Output the [X, Y] coordinate of the center of the cell containing the given text.  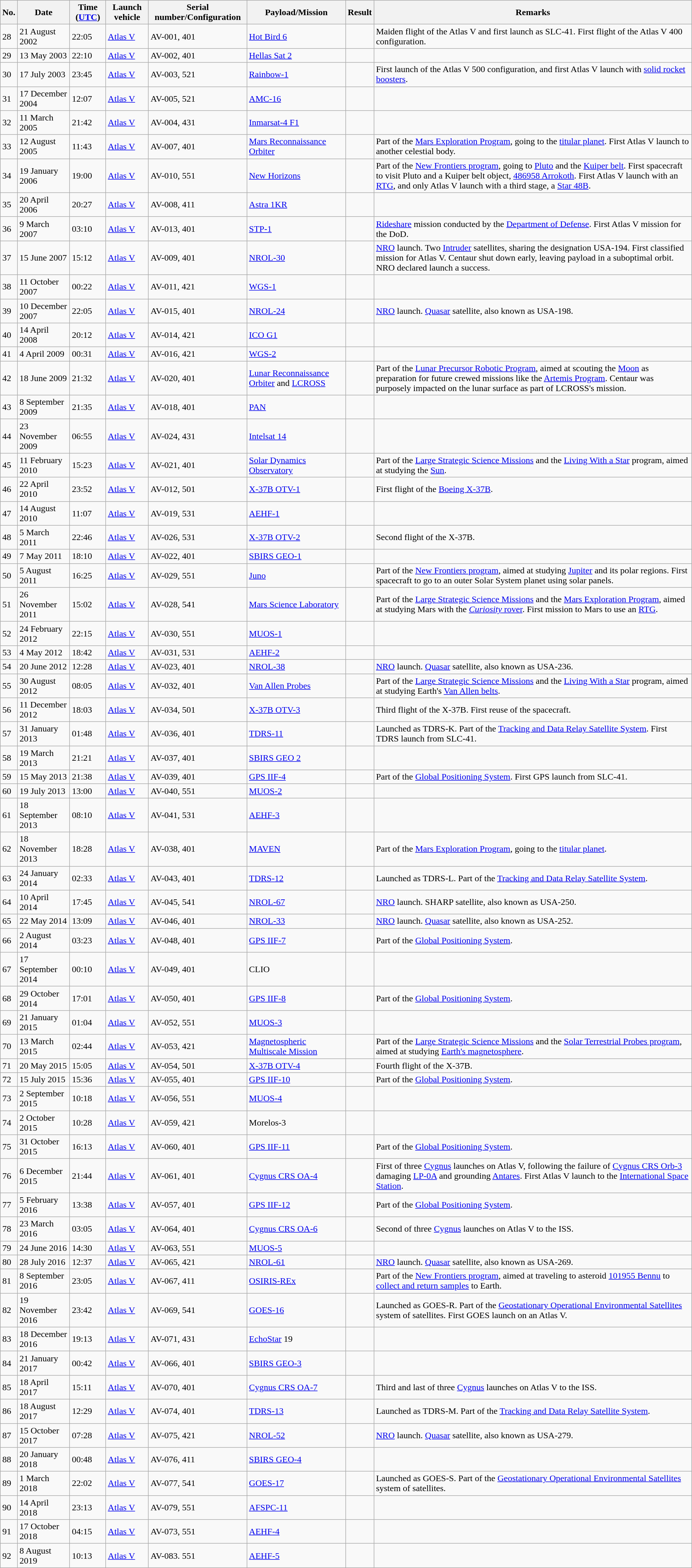
Remarks [533, 13]
CLIO [296, 969]
42 [9, 378]
03:05 [88, 1229]
AV-014, 421 [198, 335]
76 [9, 1176]
WGS-1 [296, 287]
45 [9, 465]
AEHF-1 [296, 513]
AV-023, 401 [198, 666]
Juno [296, 575]
AV-009, 401 [198, 258]
GPS IIF-10 [296, 1080]
AMC-16 [296, 98]
X-37B OTV-2 [296, 537]
AV-046, 401 [198, 921]
Part of the New Frontiers program, aimed at traveling to asteroid 101955 Bennu to collect and return samples to Earth. [533, 1281]
11:07 [88, 513]
18 April 2017 [44, 1387]
69 [9, 1022]
18 November 2013 [44, 849]
01:04 [88, 1022]
13 March 2015 [44, 1046]
AV-040, 551 [198, 791]
Cygnus CRS OA-6 [296, 1229]
15:23 [88, 465]
Third flight of the X-37B. First reuse of the spacecraft. [533, 710]
AEHF-2 [296, 652]
AV-013, 401 [198, 228]
19 January 2006 [44, 176]
23 November 2009 [44, 436]
31 October 2015 [44, 1147]
AV-073, 551 [198, 1532]
20 May 2015 [44, 1066]
82 [9, 1310]
5 August 2011 [44, 575]
8 September 2016 [44, 1281]
Launched as TDRS-K. Part of the Tracking and Data Relay Satellite System. First TDRS launch from SLC-41. [533, 734]
Serial number/Configuration [198, 13]
12:28 [88, 666]
GOES-16 [296, 1310]
AV-007, 401 [198, 146]
10 December 2007 [44, 310]
22:10 [88, 55]
73 [9, 1099]
17 December 2004 [44, 98]
89 [9, 1484]
AV-043, 401 [198, 878]
AV-075, 421 [198, 1435]
AV-066, 401 [198, 1363]
NRO launch. Quasar satellite, also known as USA-279. [533, 1435]
01:48 [88, 734]
11 October 2007 [44, 287]
15:12 [88, 258]
15 May 2013 [44, 777]
15 October 2017 [44, 1435]
18 December 2016 [44, 1339]
20 June 2012 [44, 666]
13:00 [88, 791]
90 [9, 1507]
17 July 2003 [44, 75]
50 [9, 575]
2 August 2014 [44, 940]
TDRS-13 [296, 1411]
29 October 2014 [44, 998]
12:29 [88, 1411]
23 March 2016 [44, 1229]
NRO launch. Quasar satellite, also known as USA-198. [533, 310]
Cygnus CRS OA-7 [296, 1387]
17 September 2014 [44, 969]
14 August 2010 [44, 513]
AV-052, 551 [198, 1022]
AV-057, 401 [198, 1205]
5 March 2011 [44, 537]
8 August 2019 [44, 1555]
X-37B OTV-1 [296, 489]
11:43 [88, 146]
81 [9, 1281]
60 [9, 791]
57 [9, 734]
19 July 2013 [44, 791]
56 [9, 710]
14 April 2008 [44, 335]
12:37 [88, 1262]
Maiden flight of the Atlas V and first launch as SLC-41. First flight of the Atlas V 400 configuration. [533, 36]
54 [9, 666]
75 [9, 1147]
AV-016, 421 [198, 354]
28 [9, 36]
AV-049, 401 [198, 969]
40 [9, 335]
AV-001, 401 [198, 36]
15:11 [88, 1387]
00:31 [88, 354]
AV-059, 421 [198, 1123]
Launched as GOES-R. Part of the Geostationary Operational Environmental Satellites system of satellites. First GOES launch on an Atlas V. [533, 1310]
19 November 2016 [44, 1310]
31 January 2013 [44, 734]
GOES-17 [296, 1484]
5 February 2016 [44, 1205]
NRO launch. SHARP satellite, also known as USA-250. [533, 902]
70 [9, 1046]
Third and last of three Cygnus launches on Atlas V to the ISS. [533, 1387]
62 [9, 849]
8 September 2009 [44, 407]
AV-032, 401 [198, 685]
79 [9, 1248]
AV-024, 431 [198, 436]
63 [9, 878]
44 [9, 436]
AV-015, 401 [198, 310]
NRO launch. Quasar satellite, also known as USA-236. [533, 666]
SBIRS GEO-3 [296, 1363]
84 [9, 1363]
Part of the Large Strategic Science Missions and the Living With a Star program, aimed at studying Earth's Van Allen belts. [533, 685]
MUOS-2 [296, 791]
X-37B OTV-3 [296, 710]
GPS IIF-11 [296, 1147]
AV-012, 501 [198, 489]
9 March 2007 [44, 228]
20 April 2006 [44, 205]
18:42 [88, 652]
15:05 [88, 1066]
MUOS-3 [296, 1022]
83 [9, 1339]
38 [9, 287]
Rainbow-1 [296, 75]
TDRS-11 [296, 734]
Date [44, 13]
29 [9, 55]
22:02 [88, 1484]
12:07 [88, 98]
43 [9, 407]
OSIRIS-REx [296, 1281]
Part of the Large Strategic Science Missions and the Solar Terrestrial Probes program, aimed at studying Earth's magnetosphere. [533, 1046]
AV-031, 531 [198, 652]
24 June 2016 [44, 1248]
67 [9, 969]
First flight of the Boeing X-37B. [533, 489]
AV-063, 551 [198, 1248]
EchoStar 19 [296, 1339]
AV-019, 531 [198, 513]
14:30 [88, 1248]
52 [9, 634]
22 April 2010 [44, 489]
18:03 [88, 710]
21 August 2002 [44, 36]
MAVEN [296, 849]
18 August 2017 [44, 1411]
17 October 2018 [44, 1532]
18 September 2013 [44, 815]
61 [9, 815]
64 [9, 902]
X-37B OTV-4 [296, 1066]
NROL-61 [296, 1262]
02:44 [88, 1046]
03:10 [88, 228]
15 July 2015 [44, 1080]
15:36 [88, 1080]
AV-079, 551 [198, 1507]
AV-002, 401 [198, 55]
AEHF-4 [296, 1532]
2 October 2015 [44, 1123]
Mars Reconnaissance Orbiter [296, 146]
AFSPC-11 [296, 1507]
16:13 [88, 1147]
07:28 [88, 1435]
Launched as GOES-S. Part of the Geostationary Operational Environmental Satellites system of satellites. [533, 1484]
88 [9, 1459]
21:38 [88, 777]
21 January 2017 [44, 1363]
80 [9, 1262]
Solar Dynamics Observatory [296, 465]
GPS IIF-8 [296, 998]
NROL-24 [296, 310]
33 [9, 146]
20 January 2018 [44, 1459]
AV-028, 541 [198, 604]
00:42 [88, 1363]
32 [9, 123]
30 August 2012 [44, 685]
22:15 [88, 634]
PAN [296, 407]
SBIRS GEO-4 [296, 1459]
Morelos-3 [296, 1123]
71 [9, 1066]
23:42 [88, 1310]
AV-045, 541 [198, 902]
23:13 [88, 1507]
85 [9, 1387]
New Horizons [296, 176]
AV-053, 421 [198, 1046]
86 [9, 1411]
91 [9, 1532]
4 May 2012 [44, 652]
11 March 2005 [44, 123]
NROL-38 [296, 666]
10:13 [88, 1555]
23:52 [88, 489]
17:45 [88, 902]
92 [9, 1555]
14 April 2018 [44, 1507]
72 [9, 1080]
AV-048, 401 [198, 940]
20:27 [88, 205]
AV-026, 531 [198, 537]
16:25 [88, 575]
24 February 2012 [44, 634]
18:28 [88, 849]
49 [9, 556]
36 [9, 228]
AV-054, 501 [198, 1066]
Hot Bird 6 [296, 36]
08:05 [88, 685]
Payload/Mission [296, 13]
15 June 2007 [44, 258]
AV-018, 401 [198, 407]
30 [9, 75]
AV-069, 541 [198, 1310]
66 [9, 940]
AV-038, 401 [198, 849]
2 September 2015 [44, 1099]
46 [9, 489]
GPS IIF-7 [296, 940]
00:48 [88, 1459]
Hellas Sat 2 [296, 55]
AV-070, 401 [198, 1387]
55 [9, 685]
NRO launch. Quasar satellite, also known as USA-252. [533, 921]
13 May 2003 [44, 55]
AEHF-3 [296, 815]
28 July 2016 [44, 1262]
AV-005, 521 [198, 98]
MUOS-1 [296, 634]
47 [9, 513]
53 [9, 652]
AV-055, 401 [198, 1080]
AV-083. 551 [198, 1555]
AV-071, 431 [198, 1339]
7 May 2011 [44, 556]
AV-065, 421 [198, 1262]
SBIRS GEO-1 [296, 556]
SBIRS GEO 2 [296, 758]
41 [9, 354]
23:05 [88, 1281]
22:46 [88, 537]
Fourth flight of the X-37B. [533, 1066]
WGS-2 [296, 354]
Launched as TDRS-M. Part of the Tracking and Data Relay Satellite System. [533, 1411]
Launched as TDRS-L. Part of the Tracking and Data Relay Satellite System. [533, 878]
NROL-33 [296, 921]
AV-050, 401 [198, 998]
NRO launch. Quasar satellite, also known as USA-269. [533, 1262]
First launch of the Atlas V 500 configuration, and first Atlas V launch with solid rocket boosters. [533, 75]
48 [9, 537]
AV-022, 401 [198, 556]
Part of the Mars Exploration Program, going to the titular planet. [533, 849]
NROL-67 [296, 902]
35 [9, 205]
Magnetospheric Multiscale Mission [296, 1046]
21:42 [88, 123]
02:33 [88, 878]
23:45 [88, 75]
26 November 2011 [44, 604]
65 [9, 921]
13:09 [88, 921]
20:12 [88, 335]
AV-036, 401 [198, 734]
15:02 [88, 604]
03:23 [88, 940]
AV-074, 401 [198, 1411]
68 [9, 998]
Part of the Global Positioning System. First GPS launch from SLC-41. [533, 777]
ICO G1 [296, 335]
AV-021, 401 [198, 465]
AV-020, 401 [198, 378]
Second of three Cygnus launches on Atlas V to the ISS. [533, 1229]
NROL-30 [296, 258]
37 [9, 258]
18:10 [88, 556]
11 December 2012 [44, 710]
AV-041, 531 [198, 815]
AV-003, 521 [198, 75]
STP-1 [296, 228]
08:10 [88, 815]
AV-037, 401 [198, 758]
Van Allen Probes [296, 685]
Result [360, 13]
MUOS-4 [296, 1099]
06:55 [88, 436]
04:15 [88, 1532]
Lunar Reconnaissance Orbiter and LCROSS [296, 378]
10:28 [88, 1123]
18 June 2009 [44, 378]
AV-029, 551 [198, 575]
19 March 2013 [44, 758]
00:10 [88, 969]
AV-034, 501 [198, 710]
MUOS-5 [296, 1248]
No. [9, 13]
Second flight of the X-37B. [533, 537]
NROL-52 [296, 1435]
51 [9, 604]
13:38 [88, 1205]
21:32 [88, 378]
17:01 [88, 998]
AV-056, 551 [198, 1099]
Launch vehicle [127, 13]
19:00 [88, 176]
AV-011, 421 [198, 287]
Cygnus CRS OA-4 [296, 1176]
22 May 2014 [44, 921]
AV-030, 551 [198, 634]
00:22 [88, 287]
78 [9, 1229]
AV-067, 411 [198, 1281]
Rideshare mission conducted by the Department of Defense. First Atlas V mission for the DoD. [533, 228]
87 [9, 1435]
77 [9, 1205]
GPS IIF-4 [296, 777]
GPS IIF-12 [296, 1205]
1 March 2018 [44, 1484]
AV-008, 411 [198, 205]
6 December 2015 [44, 1176]
59 [9, 777]
AEHF-5 [296, 1555]
12 August 2005 [44, 146]
21:35 [88, 407]
AV-004, 431 [198, 123]
TDRS-12 [296, 878]
Intelsat 14 [296, 436]
39 [9, 310]
10:18 [88, 1099]
58 [9, 758]
AV-076, 411 [198, 1459]
34 [9, 176]
Inmarsat-4 F1 [296, 123]
4 April 2009 [44, 354]
11 February 2010 [44, 465]
10 April 2014 [44, 902]
Mars Science Laboratory [296, 604]
21:21 [88, 758]
31 [9, 98]
74 [9, 1123]
Part of the Mars Exploration Program, going to the titular planet. First Atlas V launch to another celestial body. [533, 146]
Astra 1KR [296, 205]
AV-077, 541 [198, 1484]
19:13 [88, 1339]
AV-060, 401 [198, 1147]
Part of the Large Strategic Science Missions and the Living With a Star program, aimed at studying the Sun. [533, 465]
21 January 2015 [44, 1022]
AV-064, 401 [198, 1229]
AV-039, 401 [198, 777]
24 January 2014 [44, 878]
21:44 [88, 1176]
AV-010, 551 [198, 176]
AV-061, 401 [198, 1176]
Time (UTC) [88, 13]
